Provide the (x, y) coordinate of the cell's center where the given text is located.  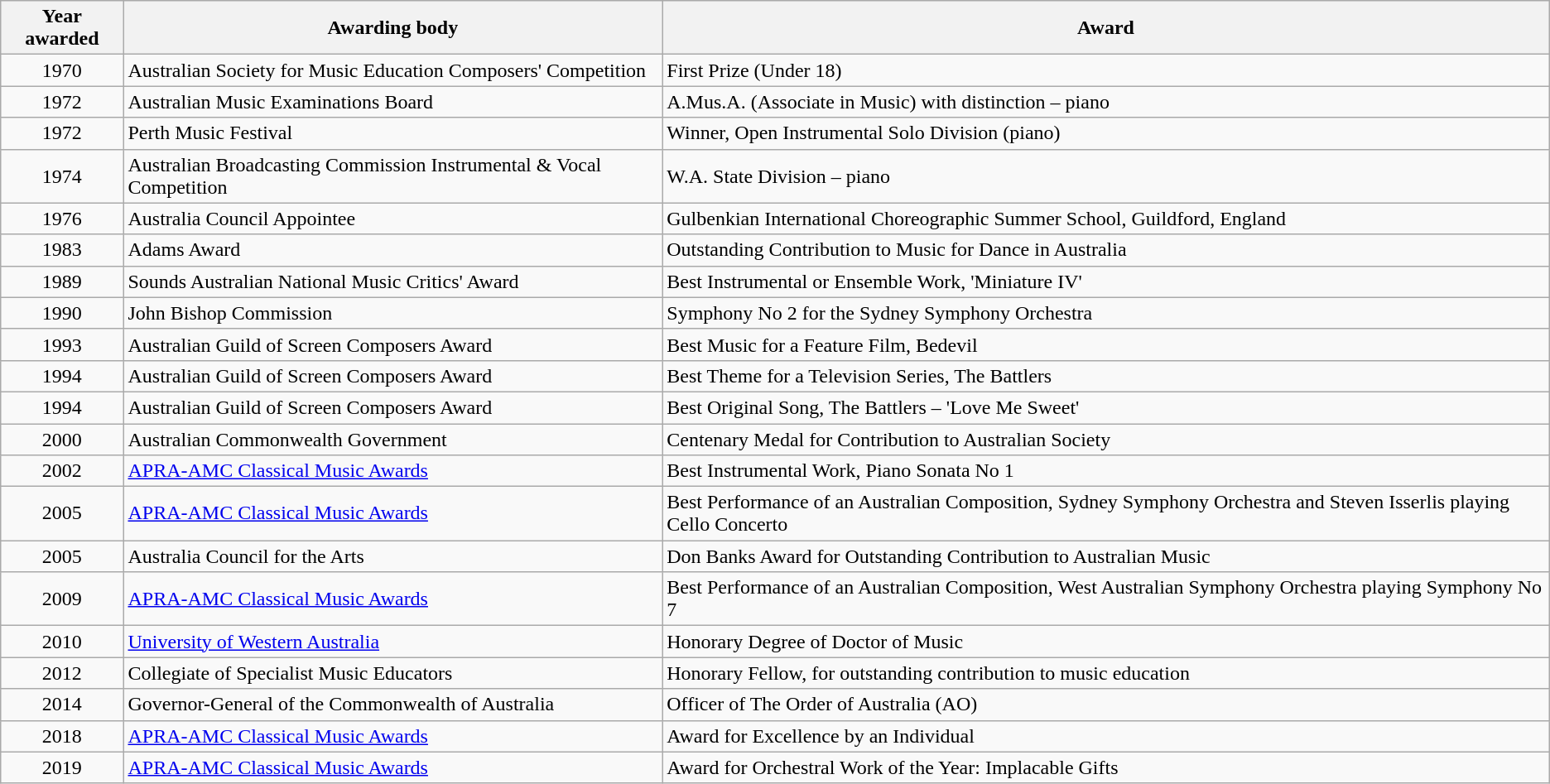
2009 (62, 599)
2000 (62, 440)
John Bishop Commission (392, 313)
Outstanding Contribution to Music for Dance in Australia (1106, 250)
2010 (62, 642)
Award (1106, 28)
W.A. State Division – piano (1106, 176)
Honorary Degree of Doctor of Music (1106, 642)
2018 (62, 736)
University of Western Australia (392, 642)
1974 (62, 176)
1983 (62, 250)
Best Performance of an Australian Composition, Sydney Symphony Orchestra and Steven Isserlis playing Cello Concerto (1106, 513)
Australian Society for Music Education Composers' Competition (392, 70)
Australia Council Appointee (392, 219)
First Prize (Under 18) (1106, 70)
Sounds Australian National Music Critics' Award (392, 281)
Best Original Song, The Battlers – 'Love Me Sweet' (1106, 407)
2012 (62, 673)
1970 (62, 70)
Award for Excellence by an Individual (1106, 736)
A.Mus.A. (Associate in Music) with distinction – piano (1106, 102)
1976 (62, 219)
Australian Broadcasting Commission Instrumental & Vocal Competition (392, 176)
Best Performance of an Australian Composition, West Australian Symphony Orchestra playing Symphony No 7 (1106, 599)
Best Instrumental Work, Piano Sonata No 1 (1106, 471)
Symphony No 2 for the Sydney Symphony Orchestra (1106, 313)
1993 (62, 344)
Best Theme for a Television Series, The Battlers (1106, 376)
2019 (62, 767)
2014 (62, 705)
Centenary Medal for Contribution to Australian Society (1106, 440)
Best Music for a Feature Film, Bedevil (1106, 344)
Collegiate of Specialist Music Educators (392, 673)
2002 (62, 471)
Perth Music Festival (392, 133)
Awarding body (392, 28)
Gulbenkian International Choreographic Summer School, Guildford, England (1106, 219)
1989 (62, 281)
Don Banks Award for Outstanding Contribution to Australian Music (1106, 556)
Australian Music Examinations Board (392, 102)
1990 (62, 313)
Honorary Fellow, for outstanding contribution to music education (1106, 673)
Adams Award (392, 250)
Award for Orchestral Work of the Year: Implacable Gifts (1106, 767)
Year awarded (62, 28)
Best Instrumental or Ensemble Work, 'Miniature IV' (1106, 281)
Australia Council for the Arts (392, 556)
Governor-General of the Commonwealth of Australia (392, 705)
Winner, Open Instrumental Solo Division (piano) (1106, 133)
Australian Commonwealth Government (392, 440)
Officer of The Order of Australia (AO) (1106, 705)
